Provide the [x, y] coordinate of the cell's center where the given text is located.  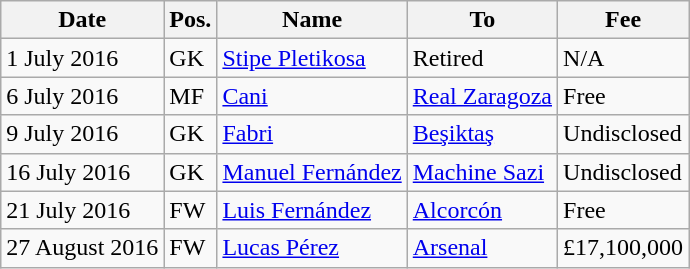
Beşiktaş [482, 134]
To [482, 20]
Manuel Fernández [312, 172]
21 July 2016 [82, 210]
6 July 2016 [82, 96]
N/A [624, 58]
9 July 2016 [82, 134]
Name [312, 20]
Luis Fernández [312, 210]
Lucas Pérez [312, 248]
Date [82, 20]
Arsenal [482, 248]
Retired [482, 58]
Fee [624, 20]
Stipe Pletikosa [312, 58]
16 July 2016 [82, 172]
1 July 2016 [82, 58]
Real Zaragoza [482, 96]
Pos. [190, 20]
Fabri [312, 134]
Cani [312, 96]
Machine Sazi [482, 172]
27 August 2016 [82, 248]
Alcorcón [482, 210]
£17,100,000 [624, 248]
MF [190, 96]
